Pinpoint the cell where the given text exists, returning its [X, Y] midpoint coordinate. 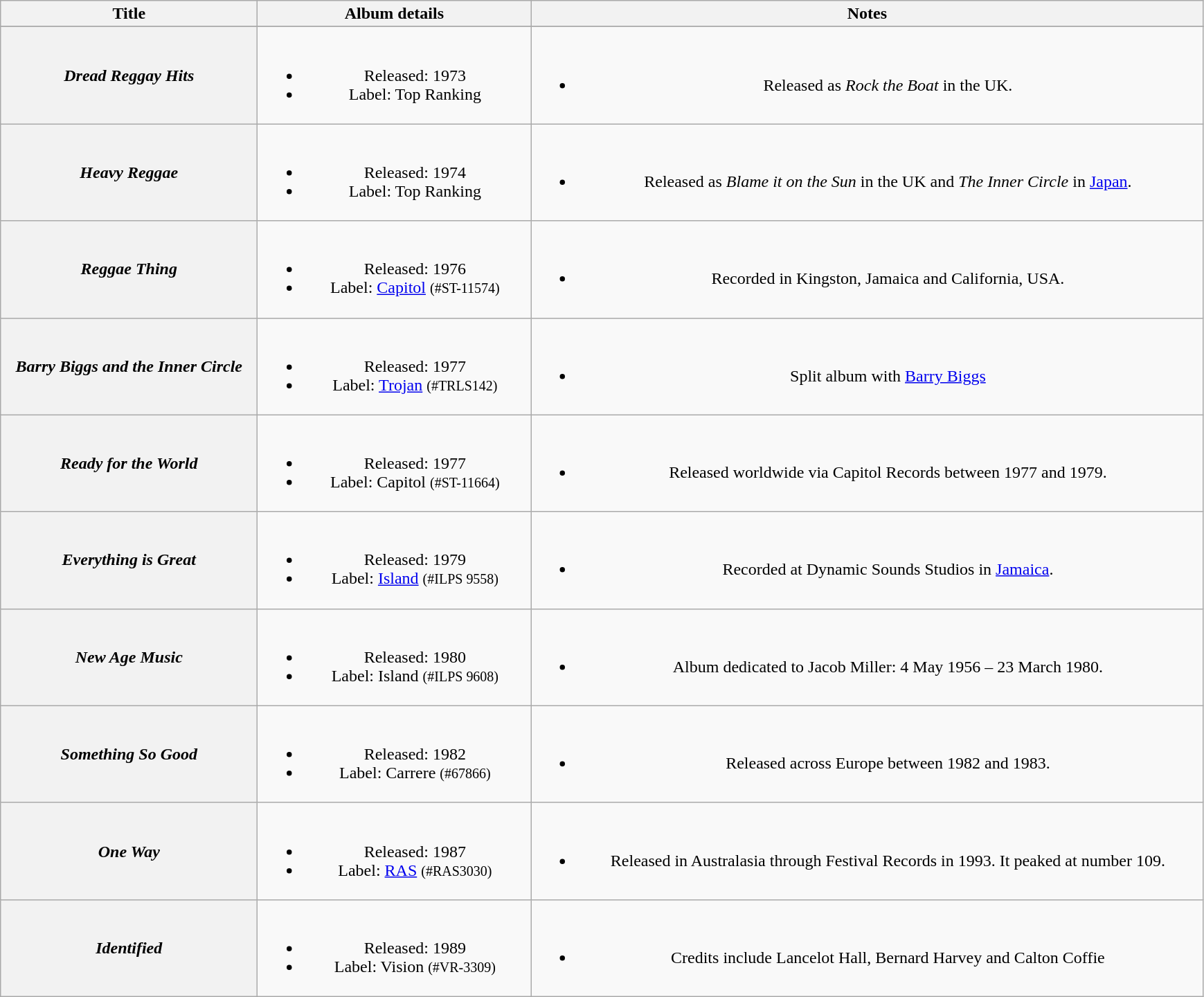
Everything is Great [129, 560]
Released: 1989Label: Vision (#VR-3309) [395, 948]
Released: 1982Label: Carrere (#67866) [395, 754]
Reggae Thing [129, 269]
Something So Good [129, 754]
Released: 1974Label: Top Ranking [395, 172]
One Way [129, 851]
Recorded in Kingston, Jamaica and California, USA. [867, 269]
Released: 1980Label: Island (#ILPS 9608) [395, 657]
Credits include Lancelot Hall, Bernard Harvey and Calton Coffie [867, 948]
Notes [867, 14]
Released worldwide via Capitol Records between 1977 and 1979. [867, 463]
Released as Blame it on the Sun in the UK and The Inner Circle in Japan. [867, 172]
Released: 1976Label: Capitol (#ST-11574) [395, 269]
Ready for the World [129, 463]
Released: 1979Label: Island (#ILPS 9558) [395, 560]
Dread Reggay Hits [129, 75]
Album dedicated to Jacob Miller: 4 May 1956 – 23 March 1980. [867, 657]
Identified [129, 948]
Released: 1987Label: RAS (#RAS3030) [395, 851]
Title [129, 14]
Split album with Barry Biggs [867, 366]
Released: 1977Label: Capitol (#ST-11664) [395, 463]
Released: 1977Label: Trojan (#TRLS142) [395, 366]
Album details [395, 14]
Released in Australasia through Festival Records in 1993. It peaked at number 109. [867, 851]
Recorded at Dynamic Sounds Studios in Jamaica. [867, 560]
Released across Europe between 1982 and 1983. [867, 754]
Released as Rock the Boat in the UK. [867, 75]
Heavy Reggae [129, 172]
Barry Biggs and the Inner Circle [129, 366]
Released: 1973Label: Top Ranking [395, 75]
New Age Music [129, 657]
